Scan for the cell matching the given text and deliver its (x, y) coordinate at center. 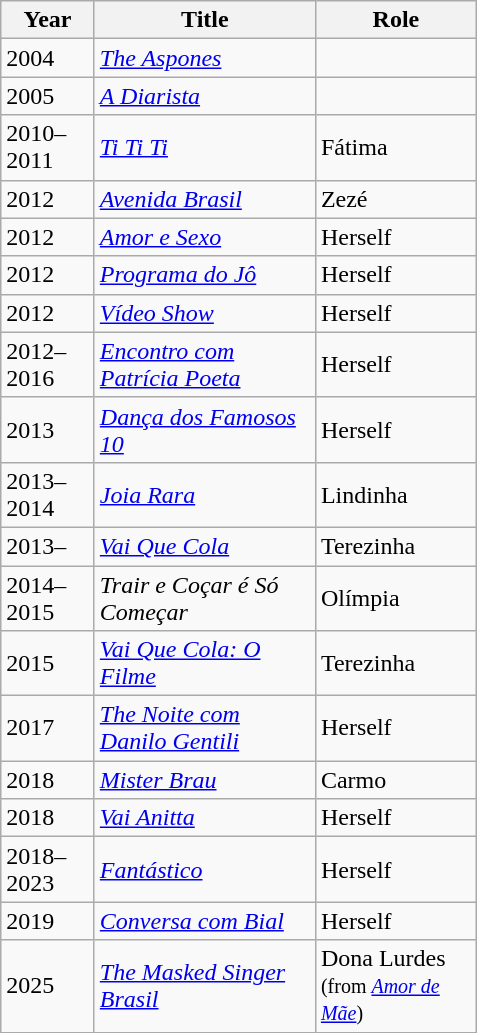
2019 (48, 921)
2014–2015 (48, 598)
2015 (48, 664)
2013 (48, 430)
The Aspones (204, 58)
2005 (48, 96)
The Masked Singer Brasil (204, 986)
Conversa com Bial (204, 921)
Ti Ti Ti (204, 148)
2012–2016 (48, 364)
Vai Anitta (204, 818)
2013– (48, 546)
2017 (48, 728)
2013–2014 (48, 494)
2018–2023 (48, 870)
Dona Lurdes (from Amor de Mãe) (396, 986)
Trair e Coçar é Só Começar (204, 598)
Programa do Jô (204, 275)
Year (48, 20)
A Diarista (204, 96)
Title (204, 20)
Zezé (396, 199)
2010–2011 (48, 148)
Vai Que Cola (204, 546)
Lindinha (396, 494)
2004 (48, 58)
Fantástico (204, 870)
Vai Que Cola: O Filme (204, 664)
Amor e Sexo (204, 237)
Vídeo Show (204, 313)
Fátima (396, 148)
The Noite com Danilo Gentili (204, 728)
Joia Rara (204, 494)
Encontro com Patrícia Poeta (204, 364)
Role (396, 20)
Mister Brau (204, 780)
Carmo (396, 780)
Dança dos Famosos 10 (204, 430)
2025 (48, 986)
Olímpia (396, 598)
Avenida Brasil (204, 199)
